Pinpoint the cell where the given text exists, returning its [x, y] midpoint coordinate. 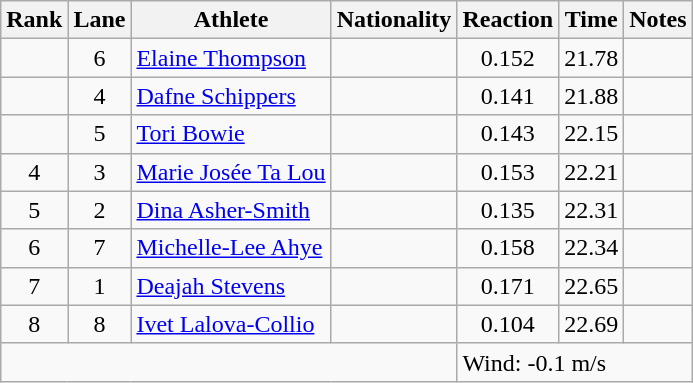
2 [100, 210]
0.135 [508, 210]
Nationality [394, 20]
0.143 [508, 134]
22.31 [592, 210]
0.152 [508, 58]
Elaine Thompson [231, 58]
Michelle-Lee Ahye [231, 248]
0.171 [508, 286]
0.158 [508, 248]
0.153 [508, 172]
Ivet Lalova-Collio [231, 324]
0.104 [508, 324]
Time [592, 20]
Athlete [231, 20]
22.21 [592, 172]
3 [100, 172]
Rank [34, 20]
Dina Asher-Smith [231, 210]
0.141 [508, 96]
Deajah Stevens [231, 286]
Reaction [508, 20]
21.78 [592, 58]
22.34 [592, 248]
21.88 [592, 96]
22.69 [592, 324]
Tori Bowie [231, 134]
Dafne Schippers [231, 96]
Marie Josée Ta Lou [231, 172]
1 [100, 286]
Notes [658, 20]
Wind: -0.1 m/s [574, 362]
22.65 [592, 286]
Lane [100, 20]
22.15 [592, 134]
